Output the (x, y) coordinate of the center of the cell containing the given text.  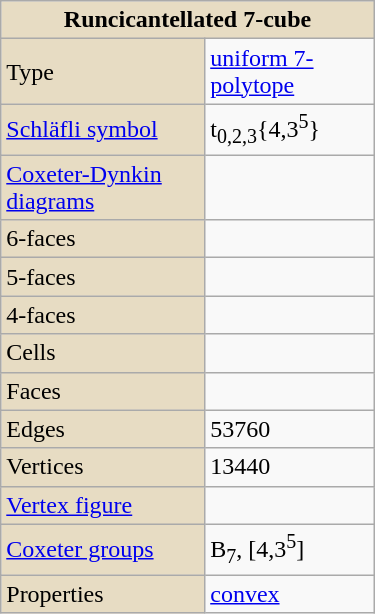
13440 (290, 467)
convex (290, 594)
Vertices (103, 467)
Coxeter-Dynkin diagrams (103, 188)
Runcicantellated 7-cube (188, 20)
Vertex figure (103, 505)
Properties (103, 594)
Coxeter groups (103, 550)
uniform 7-polytope (290, 72)
5-faces (103, 277)
Schläfli symbol (103, 130)
6-faces (103, 239)
Type (103, 72)
B7, [4,35] (290, 550)
Cells (103, 353)
53760 (290, 429)
Faces (103, 391)
Edges (103, 429)
4-faces (103, 315)
t0,2,3{4,35} (290, 130)
